Return the [X, Y] coordinate for the center point of the cell that contains the specified text.  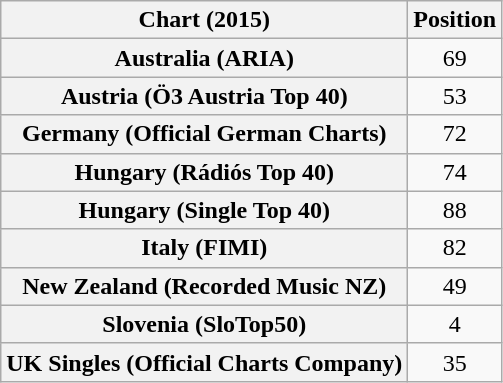
35 [455, 362]
74 [455, 172]
Chart (2015) [204, 20]
72 [455, 134]
82 [455, 248]
69 [455, 58]
88 [455, 210]
Slovenia (SloTop50) [204, 324]
New Zealand (Recorded Music NZ) [204, 286]
UK Singles (Official Charts Company) [204, 362]
Australia (ARIA) [204, 58]
Austria (Ö3 Austria Top 40) [204, 96]
49 [455, 286]
Germany (Official German Charts) [204, 134]
Position [455, 20]
Italy (FIMI) [204, 248]
53 [455, 96]
4 [455, 324]
Hungary (Rádiós Top 40) [204, 172]
Hungary (Single Top 40) [204, 210]
